Search for the cell housing the specified text and yield its (x, y) center coordinate. 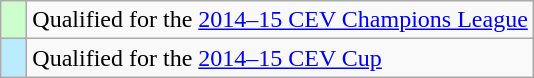
Qualified for the 2014–15 CEV Cup (280, 58)
Qualified for the 2014–15 CEV Champions League (280, 20)
